Return the [X, Y] coordinate for the center point of the cell that contains the specified text.  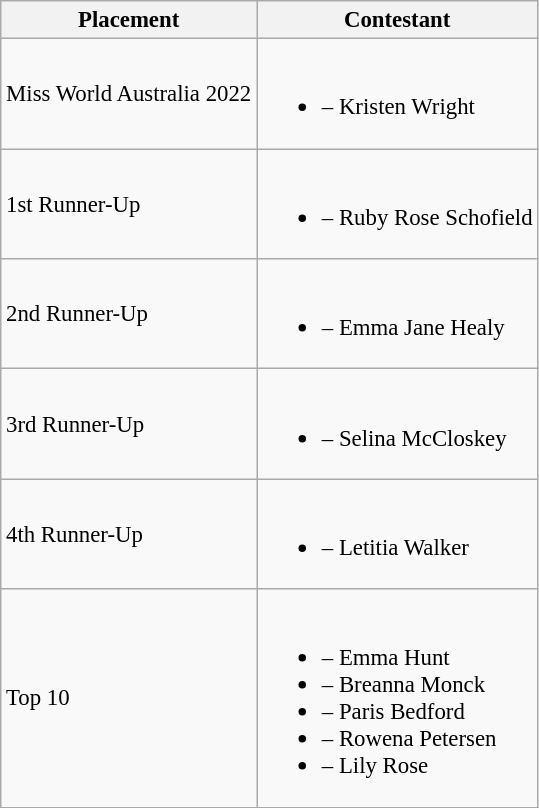
– Selina McCloskey [398, 424]
Contestant [398, 20]
– Ruby Rose Schofield [398, 204]
4th Runner-Up [129, 534]
– Emma Jane Healy [398, 314]
Miss World Australia 2022 [129, 94]
1st Runner-Up [129, 204]
– Letitia Walker [398, 534]
Placement [129, 20]
Top 10 [129, 698]
– Emma Hunt – Breanna Monck – Paris Bedford – Rowena Petersen – Lily Rose [398, 698]
2nd Runner-Up [129, 314]
– Kristen Wright [398, 94]
3rd Runner-Up [129, 424]
